Pinpoint the cell where the given text exists, returning its (X, Y) midpoint coordinate. 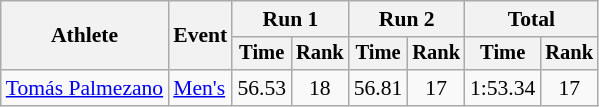
56.53 (262, 88)
18 (320, 88)
Tomás Palmezano (84, 88)
Total (532, 19)
1:53.34 (502, 88)
Run 2 (407, 19)
Men's (200, 88)
56.81 (378, 88)
Athlete (84, 36)
Run 1 (290, 19)
Event (200, 36)
